Scan for the cell matching the given text and deliver its [x, y] coordinate at center. 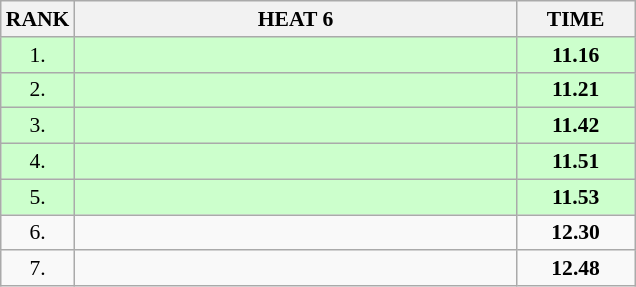
HEAT 6 [295, 19]
7. [38, 269]
4. [38, 162]
12.48 [576, 269]
5. [38, 197]
TIME [576, 19]
3. [38, 126]
RANK [38, 19]
11.51 [576, 162]
11.21 [576, 90]
2. [38, 90]
12.30 [576, 233]
6. [38, 233]
11.53 [576, 197]
1. [38, 55]
11.16 [576, 55]
11.42 [576, 126]
